Determine the (x, y) coordinate at the center of the cell enclosing the given text.  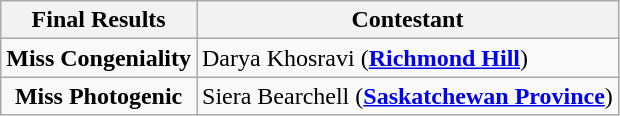
Miss Congeniality (99, 58)
Miss Photogenic (99, 96)
Contestant (407, 20)
Final Results (99, 20)
Darya Khosravi (Richmond Hill) (407, 58)
Siera Bearchell (Saskatchewan Province) (407, 96)
